Extract the [X, Y] coordinate from the center of the cell holding the provided text.  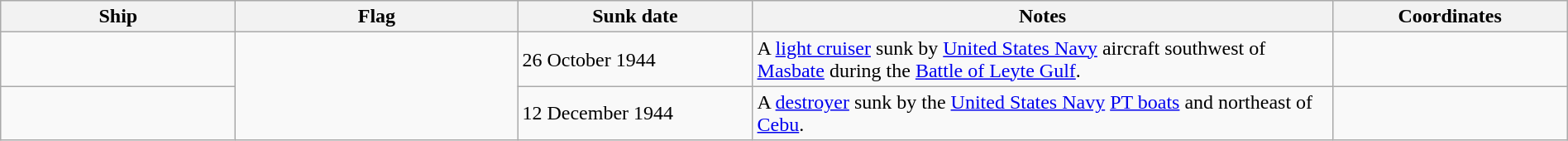
Notes [1042, 17]
Sunk date [635, 17]
12 December 1944 [635, 113]
26 October 1944 [635, 60]
A destroyer sunk by the United States Navy PT boats and northeast of Cebu. [1042, 113]
A light cruiser sunk by United States Navy aircraft southwest of Masbate during the Battle of Leyte Gulf. [1042, 60]
Ship [118, 17]
Coordinates [1450, 17]
Flag [377, 17]
